Pinpoint the cell where the given text exists, returning its (X, Y) midpoint coordinate. 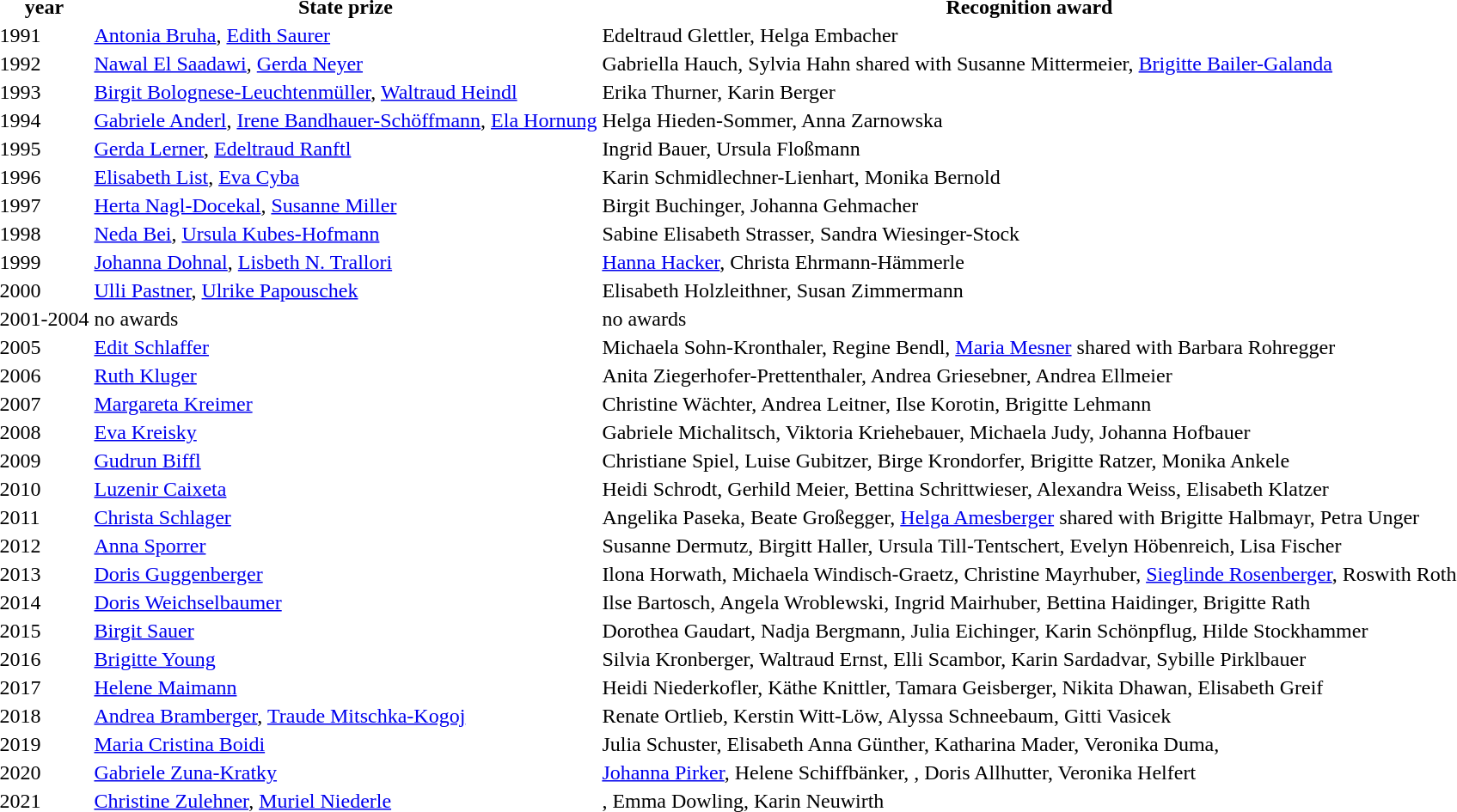
Brigitte Young (346, 659)
Gerda Lerner, Edeltraud Ranftl (346, 149)
Ruth Kluger (346, 375)
Neda Bei, Ursula Kubes-Hofmann (346, 234)
Doris Weichselbaumer (346, 602)
no awards (346, 319)
Nawal El Saadawi, Gerda Neyer (346, 64)
Edit Schlaffer (346, 347)
Antonia Bruha, Edith Saurer (346, 35)
Ulli Pastner, Ulrike Papouschek (346, 290)
Gabriele Zuna-Kratky (346, 772)
Eva Kreisky (346, 432)
Elisabeth List, Eva Cyba (346, 177)
Helene Maimann (346, 687)
Gabriele Anderl, Irene Bandhauer-Schöffmann, Ela Hornung (346, 120)
Maria Cristina Boidi (346, 744)
Andrea Bramberger, Traude Mitschka-Kogoj (346, 716)
Luzenir Caixeta (346, 489)
Herta Nagl-Docekal, Susanne Miller (346, 205)
Johanna Dohnal, Lisbeth N. Trallori (346, 262)
Anna Sporrer (346, 546)
Gudrun Biffl (346, 461)
Birgit Bolognese-Leuchtenmüller, Waltraud Heindl (346, 92)
Christa Schlager (346, 517)
Margareta Kreimer (346, 404)
Doris Guggenberger (346, 574)
Birgit Sauer (346, 631)
